Find where the given text appears and provide that cell's center as [X, Y] coordinate. 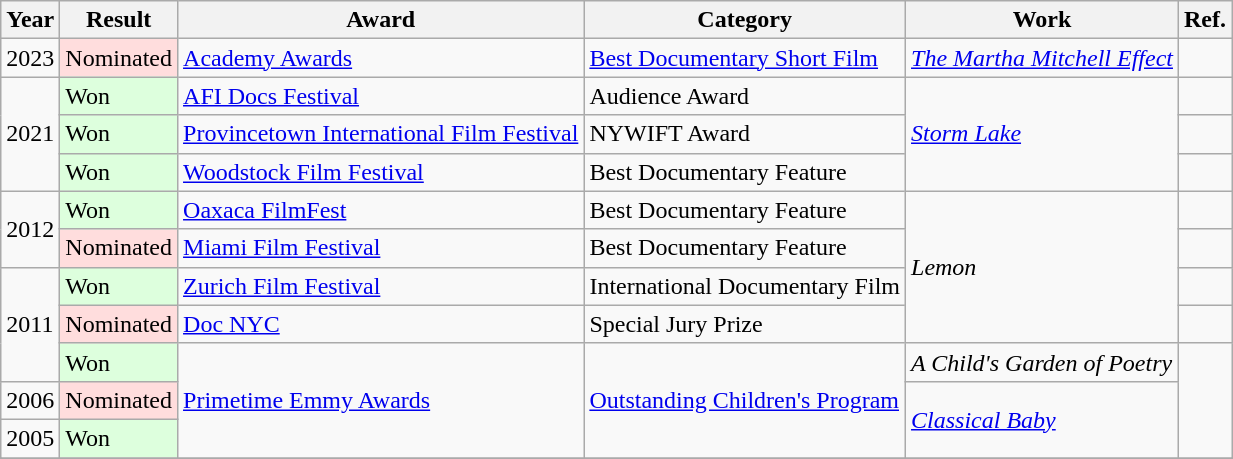
Work [1042, 20]
Miami Film Festival [381, 248]
The Martha Mitchell Effect [1042, 58]
Result [119, 20]
A Child's Garden of Poetry [1042, 362]
2006 [30, 400]
Zurich Film Festival [381, 286]
NYWIFT Award [745, 134]
Doc NYC [381, 324]
Ref. [1206, 20]
Best Documentary Short Film [745, 58]
2012 [30, 229]
2023 [30, 58]
Woodstock Film Festival [381, 172]
Lemon [1042, 267]
2005 [30, 438]
Special Jury Prize [745, 324]
Provincetown International Film Festival [381, 134]
Oaxaca FilmFest [381, 210]
AFI Docs Festival [381, 96]
Outstanding Children's Program [745, 400]
Award [381, 20]
Classical Baby [1042, 419]
2011 [30, 324]
Storm Lake [1042, 134]
Primetime Emmy Awards [381, 400]
Audience Award [745, 96]
International Documentary Film [745, 286]
2021 [30, 134]
Category [745, 20]
Academy Awards [381, 58]
Year [30, 20]
